Extract the [X, Y] coordinate from the center of the cell holding the provided text.  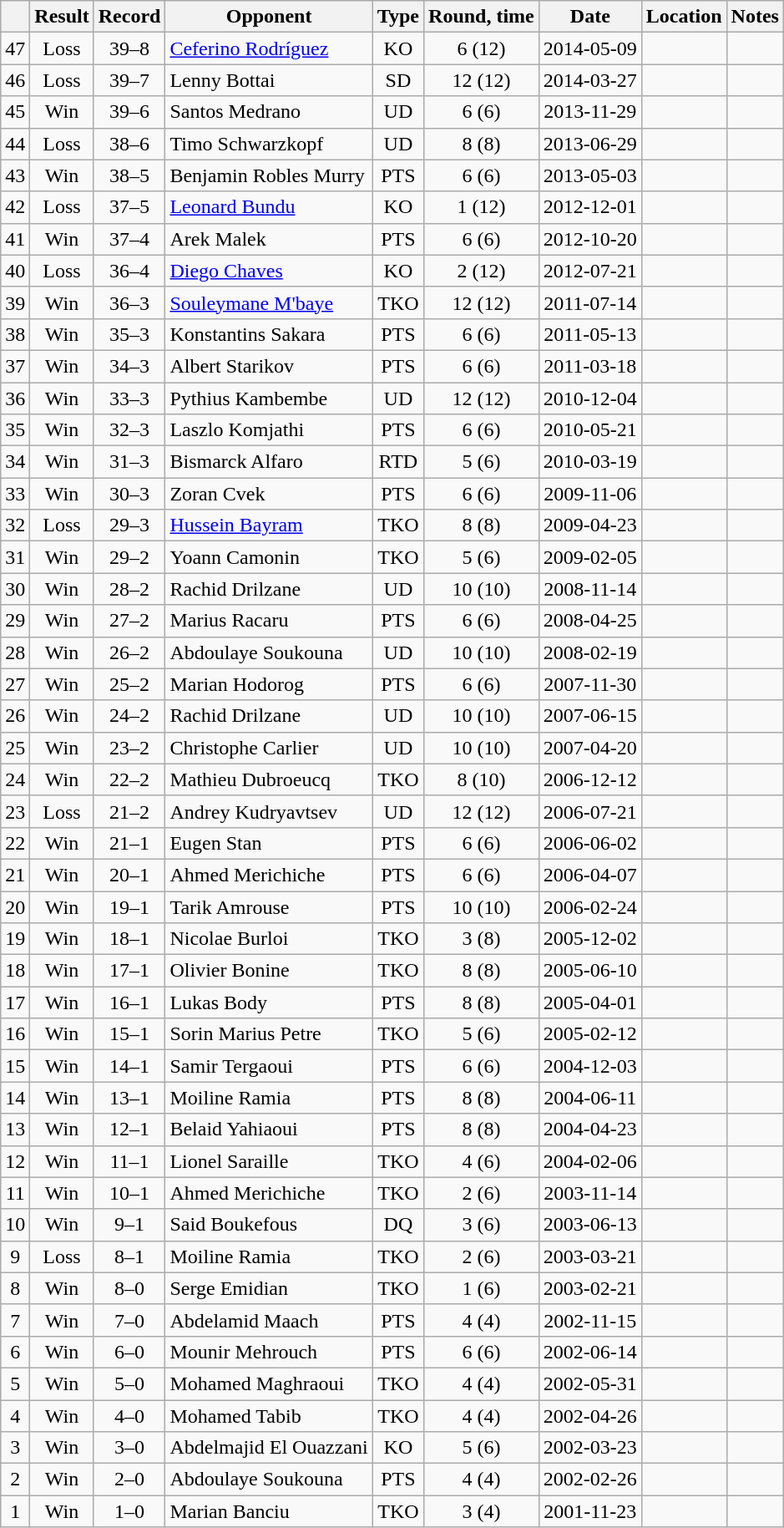
40 [15, 271]
39 [15, 302]
34 [15, 462]
Marius Racaru [269, 621]
2002-06-14 [589, 1352]
2–0 [129, 1480]
4 (6) [482, 1161]
22 [15, 843]
Olivier Bonine [269, 971]
Eugen Stan [269, 843]
2013-05-03 [589, 175]
32–3 [129, 430]
Mohamed Tabib [269, 1416]
18 [15, 971]
2014-05-09 [589, 48]
2012-12-01 [589, 207]
5–0 [129, 1383]
28 [15, 652]
10 [15, 1225]
14 [15, 1098]
Bismarck Alfaro [269, 462]
2003-11-14 [589, 1193]
2002-11-15 [589, 1320]
Zoran Cvek [269, 494]
2006-07-21 [589, 811]
Lenny Bottai [269, 80]
35–3 [129, 334]
38 [15, 334]
Laszlo Komjathi [269, 430]
12 [15, 1161]
Tarik Amrouse [269, 906]
2014-03-27 [589, 80]
42 [15, 207]
34–3 [129, 366]
3 [15, 1448]
2006-02-24 [589, 906]
2004-12-03 [589, 1066]
33 [15, 494]
32 [15, 525]
37 [15, 366]
Opponent [269, 17]
2004-06-11 [589, 1098]
Mathieu Dubroeucq [269, 779]
3 (6) [482, 1225]
2003-02-21 [589, 1288]
Timo Schwarzkopf [269, 144]
2003-03-21 [589, 1256]
Said Boukefous [269, 1225]
Sorin Marius Petre [269, 1034]
21–2 [129, 811]
Notes [755, 17]
2013-06-29 [589, 144]
4 [15, 1416]
2007-11-30 [589, 684]
2010-03-19 [589, 462]
25 [15, 748]
Ceferino Rodríguez [269, 48]
Pythius Kambembe [269, 398]
2009-04-23 [589, 525]
2005-12-02 [589, 939]
19–1 [129, 906]
2010-12-04 [589, 398]
Konstantins Sakara [269, 334]
2006-04-07 [589, 875]
2002-05-31 [589, 1383]
2013-11-29 [589, 112]
2 [15, 1480]
36 [15, 398]
47 [15, 48]
37–5 [129, 207]
13–1 [129, 1098]
Leonard Bundu [269, 207]
11 [15, 1193]
2002-03-23 [589, 1448]
24–2 [129, 716]
2007-06-15 [589, 716]
2010-05-21 [589, 430]
38–5 [129, 175]
Albert Starikov [269, 366]
7 [15, 1320]
Lukas Body [269, 1003]
Mohamed Maghraoui [269, 1383]
10–1 [129, 1193]
2006-12-12 [589, 779]
3 (4) [482, 1511]
Abdelamid Maach [269, 1320]
1 [15, 1511]
43 [15, 175]
Christophe Carlier [269, 748]
Benjamin Robles Murry [269, 175]
39–6 [129, 112]
Result [62, 17]
21–1 [129, 843]
Yoann Camonin [269, 557]
22–2 [129, 779]
17 [15, 1003]
38–6 [129, 144]
2012-10-20 [589, 239]
37–4 [129, 239]
9 [15, 1256]
33–3 [129, 398]
Belaid Yahiaoui [269, 1130]
39–8 [129, 48]
RTD [397, 462]
20 [15, 906]
11–1 [129, 1161]
Marian Hodorog [269, 684]
19 [15, 939]
17–1 [129, 971]
2004-04-23 [589, 1130]
2005-04-01 [589, 1003]
2005-06-10 [589, 971]
46 [15, 80]
12–1 [129, 1130]
8 (10) [482, 779]
2012-07-21 [589, 271]
Date [589, 17]
9–1 [129, 1225]
30–3 [129, 494]
2011-07-14 [589, 302]
Andrey Kudryavtsev [269, 811]
29–2 [129, 557]
35 [15, 430]
31–3 [129, 462]
15 [15, 1066]
13 [15, 1130]
1 (6) [482, 1288]
2009-02-05 [589, 557]
31 [15, 557]
2008-11-14 [589, 589]
Type [397, 17]
2005-02-12 [589, 1034]
2007-04-20 [589, 748]
1–0 [129, 1511]
2002-04-26 [589, 1416]
14–1 [129, 1066]
Diego Chaves [269, 271]
44 [15, 144]
Hussein Bayram [269, 525]
Serge Emidian [269, 1288]
2006-06-02 [589, 843]
25–2 [129, 684]
Arek Malek [269, 239]
30 [15, 589]
36–4 [129, 271]
8 [15, 1288]
26 [15, 716]
3–0 [129, 1448]
18–1 [129, 939]
Round, time [482, 17]
6 [15, 1352]
1 (12) [482, 207]
2003-06-13 [589, 1225]
23–2 [129, 748]
Mounir Mehrouch [269, 1352]
Location [684, 17]
26–2 [129, 652]
Lionel Saraille [269, 1161]
SD [397, 80]
24 [15, 779]
4–0 [129, 1416]
2011-05-13 [589, 334]
2011-03-18 [589, 366]
41 [15, 239]
2004-02-06 [589, 1161]
Marian Banciu [269, 1511]
45 [15, 112]
Nicolae Burloi [269, 939]
5 [15, 1383]
Record [129, 17]
23 [15, 811]
DQ [397, 1225]
Samir Tergaoui [269, 1066]
36–3 [129, 302]
21 [15, 875]
15–1 [129, 1034]
6–0 [129, 1352]
7–0 [129, 1320]
8–1 [129, 1256]
Souleymane M'baye [269, 302]
2002-02-26 [589, 1480]
6 (12) [482, 48]
Santos Medrano [269, 112]
8–0 [129, 1288]
16 [15, 1034]
2009-11-06 [589, 494]
2 (12) [482, 271]
20–1 [129, 875]
16–1 [129, 1003]
Abdelmajid El Ouazzani [269, 1448]
39–7 [129, 80]
27–2 [129, 621]
2008-02-19 [589, 652]
28–2 [129, 589]
29–3 [129, 525]
2008-04-25 [589, 621]
3 (8) [482, 939]
2001-11-23 [589, 1511]
29 [15, 621]
27 [15, 684]
